Scan for the cell matching the given text and deliver its [x, y] coordinate at center. 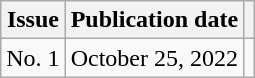
No. 1 [33, 58]
Issue [33, 20]
Publication date [154, 20]
October 25, 2022 [154, 58]
